Output the [X, Y] coordinate of the center of the cell containing the given text.  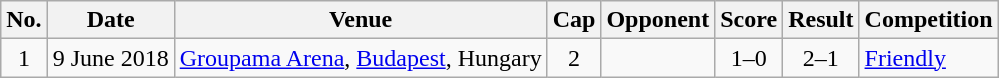
Result [821, 20]
Score [749, 20]
Date [110, 20]
Competition [928, 20]
1–0 [749, 58]
9 June 2018 [110, 58]
2 [574, 58]
2–1 [821, 58]
Opponent [658, 20]
Groupama Arena, Budapest, Hungary [360, 58]
Cap [574, 20]
No. [24, 20]
Friendly [928, 58]
Venue [360, 20]
1 [24, 58]
